Capture the cell that displays the provided text and extract its (X, Y) central coordinate. 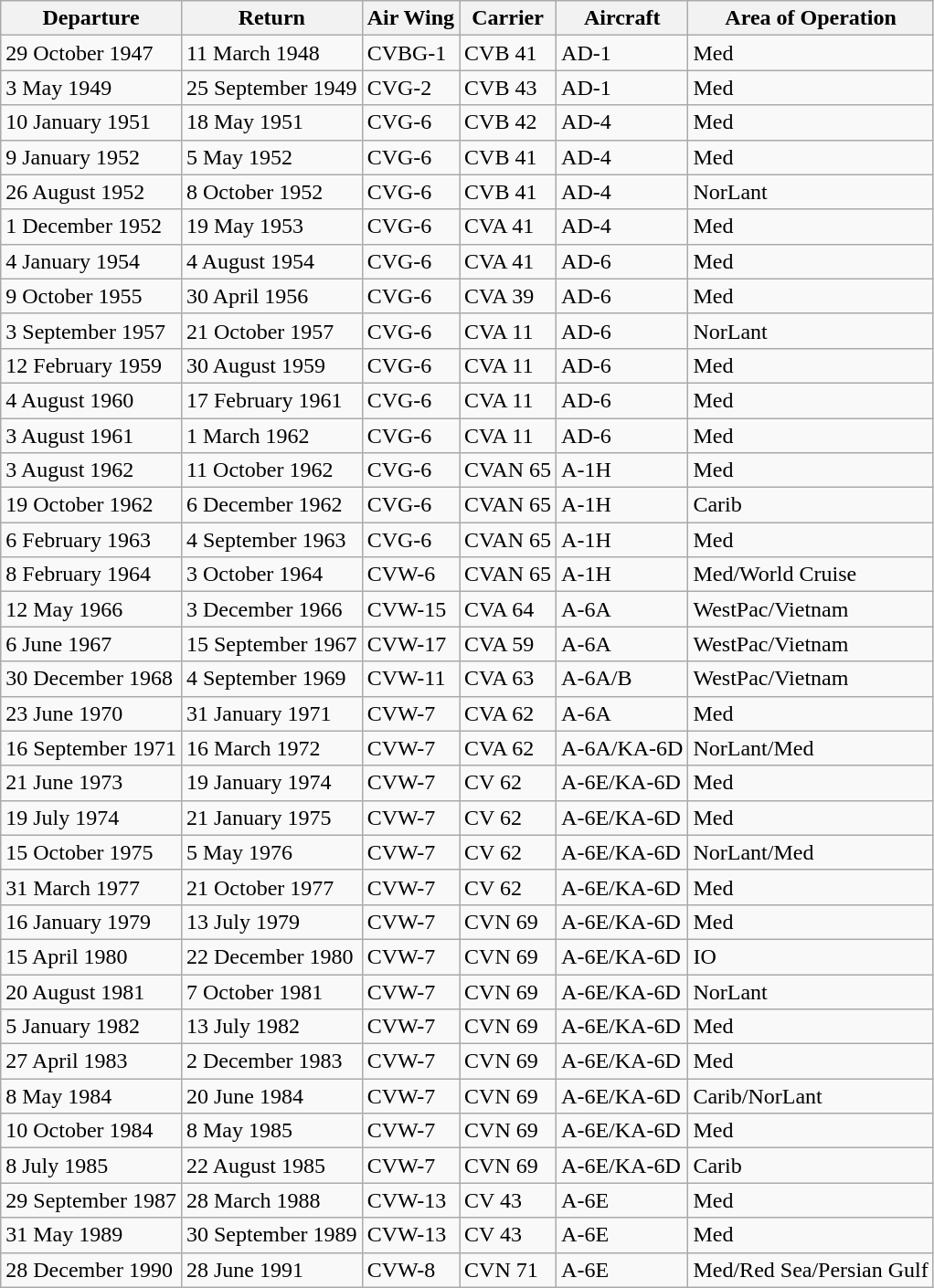
25 September 1949 (271, 88)
20 June 1984 (271, 1096)
8 February 1964 (91, 575)
Return (271, 18)
CVW-6 (410, 575)
11 October 1962 (271, 470)
19 January 1974 (271, 783)
8 May 1984 (91, 1096)
29 September 1987 (91, 1200)
30 December 1968 (91, 679)
13 July 1982 (271, 1027)
Carib/NorLant (811, 1096)
6 December 1962 (271, 505)
3 September 1957 (91, 331)
4 August 1954 (271, 261)
22 August 1985 (271, 1166)
30 April 1956 (271, 296)
5 May 1976 (271, 852)
21 January 1975 (271, 818)
8 October 1952 (271, 192)
17 February 1961 (271, 400)
IO (811, 956)
CVBG-1 (410, 53)
15 October 1975 (91, 852)
4 August 1960 (91, 400)
12 May 1966 (91, 609)
1 March 1962 (271, 436)
26 August 1952 (91, 192)
Aircraft (622, 18)
30 August 1959 (271, 365)
Departure (91, 18)
A-6A/KA-6D (622, 748)
28 March 1988 (271, 1200)
6 June 1967 (91, 644)
20 August 1981 (91, 991)
10 January 1951 (91, 122)
28 December 1990 (91, 1270)
22 December 1980 (271, 956)
8 May 1985 (271, 1131)
4 September 1969 (271, 679)
CVA 64 (508, 609)
16 January 1979 (91, 922)
7 October 1981 (271, 991)
13 July 1979 (271, 922)
31 March 1977 (91, 887)
CVW-17 (410, 644)
27 April 1983 (91, 1061)
4 September 1963 (271, 540)
CVG-2 (410, 88)
29 October 1947 (91, 53)
31 May 1989 (91, 1235)
19 October 1962 (91, 505)
Area of Operation (811, 18)
9 October 1955 (91, 296)
CVA 39 (508, 296)
10 October 1984 (91, 1131)
21 October 1957 (271, 331)
A-6A/B (622, 679)
1 December 1952 (91, 227)
16 March 1972 (271, 748)
2 December 1983 (271, 1061)
3 August 1962 (91, 470)
19 May 1953 (271, 227)
CVW-8 (410, 1270)
3 August 1961 (91, 436)
8 July 1985 (91, 1166)
CVB 43 (508, 88)
Air Wing (410, 18)
23 June 1970 (91, 713)
CVN 71 (508, 1270)
15 April 1980 (91, 956)
15 September 1967 (271, 644)
19 July 1974 (91, 818)
11 March 1948 (271, 53)
4 January 1954 (91, 261)
28 June 1991 (271, 1270)
CVW-11 (410, 679)
30 September 1989 (271, 1235)
21 October 1977 (271, 887)
16 September 1971 (91, 748)
5 January 1982 (91, 1027)
31 January 1971 (271, 713)
CVW-15 (410, 609)
18 May 1951 (271, 122)
CVA 63 (508, 679)
9 January 1952 (91, 157)
Med/Red Sea/Persian Gulf (811, 1270)
21 June 1973 (91, 783)
12 February 1959 (91, 365)
Carrier (508, 18)
3 October 1964 (271, 575)
CVB 42 (508, 122)
3 May 1949 (91, 88)
6 February 1963 (91, 540)
5 May 1952 (271, 157)
Med/World Cruise (811, 575)
3 December 1966 (271, 609)
CVA 59 (508, 644)
